Extract the [x, y] coordinate from the center of the cell holding the provided text.  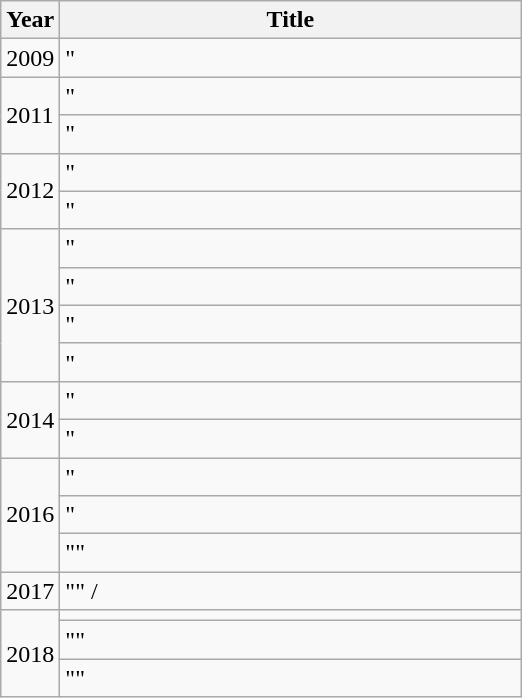
2013 [30, 305]
Title [290, 20]
2012 [30, 191]
"" / [290, 591]
2009 [30, 58]
2017 [30, 591]
2018 [30, 654]
2014 [30, 419]
2016 [30, 515]
2011 [30, 115]
Year [30, 20]
